Locate the cell with the specified text and output its (x, y) center coordinate. 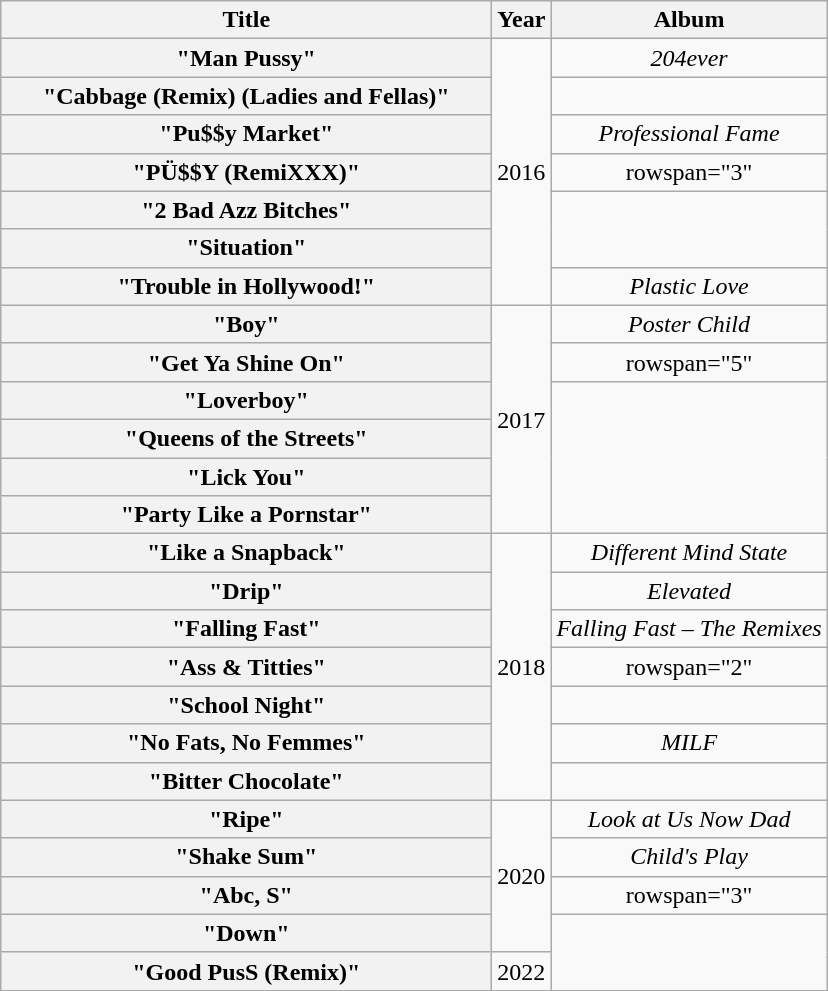
"2 Bad Azz Bitches" (246, 210)
"PÜ$$Y (RemiXXX)" (246, 172)
"Drip" (246, 591)
"Cabbage (Remix) (Ladies and Fellas)" (246, 96)
"Get Ya Shine On" (246, 362)
"Queens of the Streets" (246, 438)
Title (246, 20)
"Loverboy" (246, 400)
"Shake Sum" (246, 857)
2022 (522, 971)
Professional Fame (689, 134)
Elevated (689, 591)
"Situation" (246, 248)
Child's Play (689, 857)
"Good PusS (Remix)" (246, 971)
"Abc, S" (246, 895)
"Boy" (246, 324)
"Falling Fast" (246, 629)
rowspan="5" (689, 362)
2016 (522, 172)
Different Mind State (689, 553)
"School Night" (246, 705)
"Lick You" (246, 477)
"No Fats, No Femmes" (246, 743)
Look at Us Now Dad (689, 819)
Album (689, 20)
"Ass & Titties" (246, 667)
204ever (689, 58)
2020 (522, 876)
Falling Fast – The Remixes (689, 629)
"Like a Snapback" (246, 553)
"Trouble in Hollywood!" (246, 286)
"Party Like a Pornstar" (246, 515)
rowspan="2" (689, 667)
"Down" (246, 933)
2018 (522, 667)
Year (522, 20)
"Ripe" (246, 819)
"Pu$$y Market" (246, 134)
Poster Child (689, 324)
"Bitter Chocolate" (246, 781)
"Man Pussy" (246, 58)
Plastic Love (689, 286)
2017 (522, 419)
MILF (689, 743)
